From the cell containing the given text, extract its center point as [x, y] coordinate. 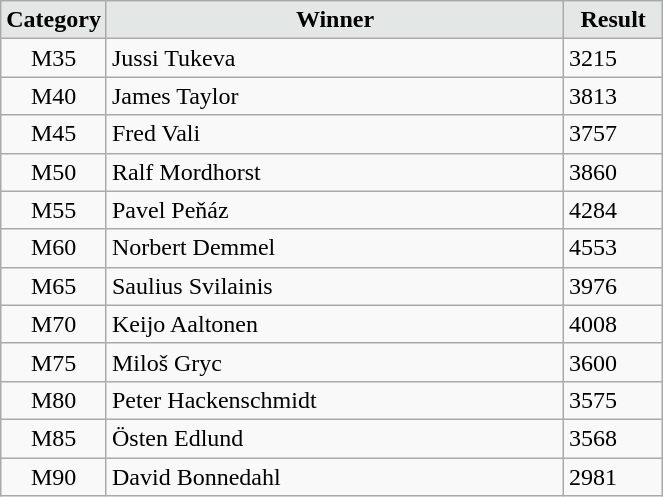
Miloš Gryc [334, 362]
Fred Vali [334, 134]
M85 [54, 438]
4553 [614, 248]
3813 [614, 96]
3215 [614, 58]
M75 [54, 362]
Saulius Svilainis [334, 286]
M80 [54, 400]
4008 [614, 324]
Ralf Mordhorst [334, 172]
4284 [614, 210]
2981 [614, 477]
M55 [54, 210]
M40 [54, 96]
M70 [54, 324]
James Taylor [334, 96]
3568 [614, 438]
3575 [614, 400]
M45 [54, 134]
David Bonnedahl [334, 477]
Peter Hackenschmidt [334, 400]
Category [54, 20]
Keijo Aaltonen [334, 324]
3600 [614, 362]
M35 [54, 58]
M60 [54, 248]
Result [614, 20]
Jussi Tukeva [334, 58]
3976 [614, 286]
M90 [54, 477]
Norbert Demmel [334, 248]
M50 [54, 172]
Pavel Peňáz [334, 210]
3757 [614, 134]
M65 [54, 286]
3860 [614, 172]
Winner [334, 20]
Östen Edlund [334, 438]
